Output the [x, y] coordinate of the center of the cell containing the given text.  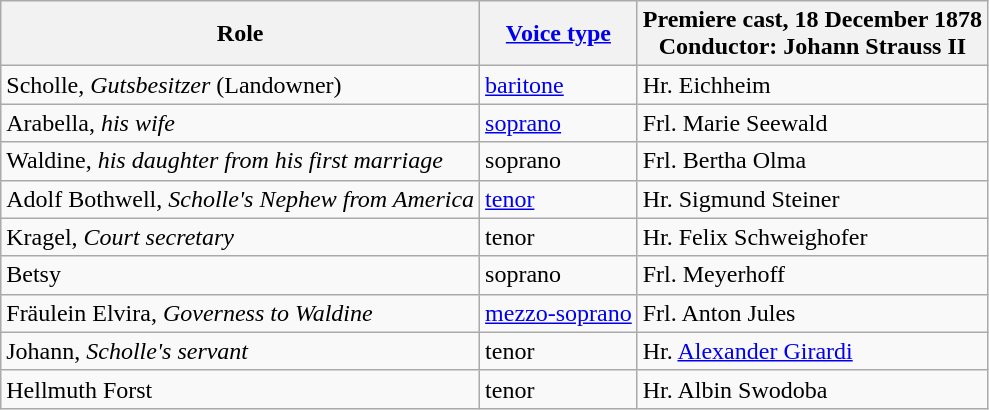
Frl. Meyerhoff [812, 275]
Hr. Albin Swodoba [812, 389]
Premiere cast, 18 December 1878Conductor: Johann Strauss II [812, 34]
Waldine, his daughter from his first marriage [240, 161]
Hellmuth Forst [240, 389]
baritone [559, 85]
Kragel, Court secretary [240, 237]
Hr. Felix Schweighofer [812, 237]
Role [240, 34]
Johann, Scholle's servant [240, 351]
mezzo-soprano [559, 313]
Frl. Bertha Olma [812, 161]
Voice type [559, 34]
Frl. Marie Seewald [812, 123]
Adolf Bothwell, Scholle's Nephew from America [240, 199]
Hr. Alexander Girardi [812, 351]
Arabella, his wife [240, 123]
Fräulein Elvira, Governess to Waldine [240, 313]
Hr. Eichheim [812, 85]
Betsy [240, 275]
Scholle, Gutsbesitzer (Landowner) [240, 85]
Frl. Anton Jules [812, 313]
Hr. Sigmund Steiner [812, 199]
